Identify which cell holds the provided text, then report its (x, y) central coordinate. 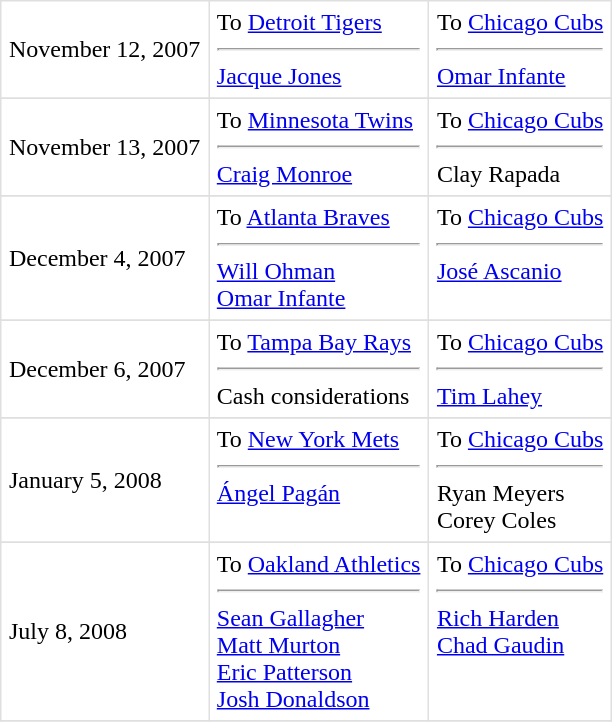
To New York Mets Ángel Pagán (319, 480)
To Tampa Bay Rays Cash considerations (319, 369)
January 5, 2008 (105, 480)
To Chicago Cubs Rich Harden Chad Gaudin (520, 631)
To Detroit Tigers Jacque Jones (319, 50)
November 12, 2007 (105, 50)
To Oakland Athletics Sean Gallagher Matt Murton Eric Patterson Josh Donaldson (319, 631)
To Chicago Cubs Tim Lahey (520, 369)
To Atlanta Braves Will Ohman Omar Infante (319, 258)
November 13, 2007 (105, 147)
July 8, 2008 (105, 631)
December 6, 2007 (105, 369)
December 4, 2007 (105, 258)
To Chicago Cubs José Ascanio (520, 258)
To Chicago Cubs Omar Infante (520, 50)
To Chicago Cubs Clay Rapada (520, 147)
To Chicago Cubs Ryan Meyers Corey Coles (520, 480)
To Minnesota Twins Craig Monroe (319, 147)
